Search for the cell housing the specified text and yield its (X, Y) center coordinate. 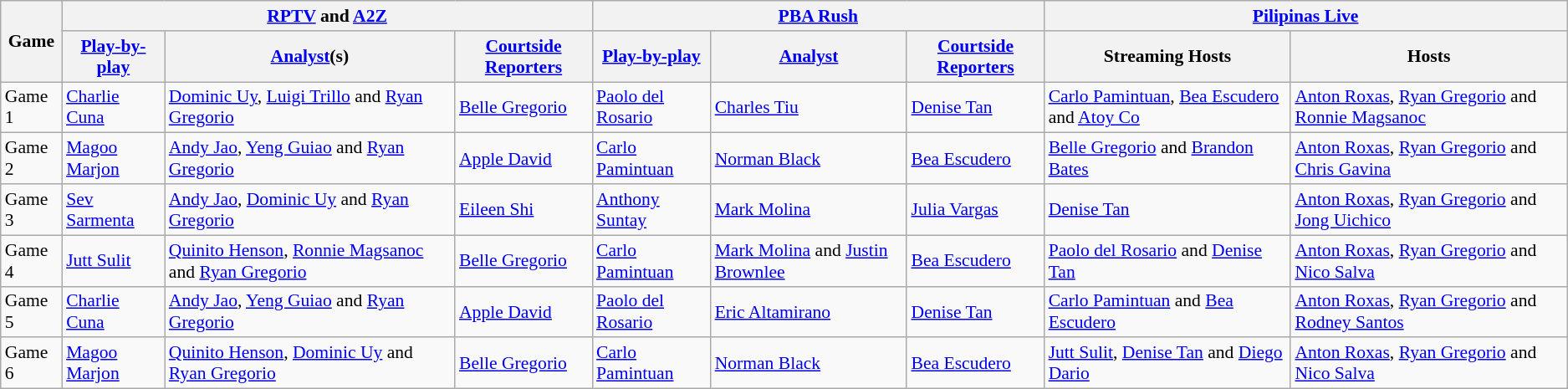
Dominic Uy, Luigi Trillo and Ryan Gregorio (309, 107)
Mark Molina and Justin Brownlee (810, 261)
Pilipinas Live (1306, 16)
Game 3 (32, 209)
Anton Roxas, Ryan Gregorio and Chris Gavina (1428, 159)
Sev Sarmenta (114, 209)
Streaming Hosts (1167, 57)
Mark Molina (810, 209)
Andy Jao, Dominic Uy and Ryan Gregorio (309, 209)
Eric Altamirano (810, 311)
Anton Roxas, Ryan Gregorio and Jong Uichico (1428, 209)
Analyst(s) (309, 57)
Analyst (810, 57)
Hosts (1428, 57)
Game 6 (32, 363)
PBA Rush (818, 16)
Game 4 (32, 261)
Quinito Henson, Dominic Uy and Ryan Gregorio (309, 363)
Game 5 (32, 311)
Carlo Pamintuan, Bea Escudero and Atoy Co (1167, 107)
Game (32, 42)
RPTV and A2Z (327, 16)
Quinito Henson, Ronnie Magsanoc and Ryan Gregorio (309, 261)
Julia Vargas (975, 209)
Jutt Sulit, Denise Tan and Diego Dario (1167, 363)
Paolo del Rosario and Denise Tan (1167, 261)
Belle Gregorio and Brandon Bates (1167, 159)
Jutt Sulit (114, 261)
Anton Roxas, Ryan Gregorio and Ronnie Magsanoc (1428, 107)
Game 1 (32, 107)
Eileen Shi (524, 209)
Game 2 (32, 159)
Carlo Pamintuan and Bea Escudero (1167, 311)
Anthony Suntay (651, 209)
Charles Tiu (810, 107)
Anton Roxas, Ryan Gregorio and Rodney Santos (1428, 311)
